From the cell containing the given text, extract its center point as [X, Y] coordinate. 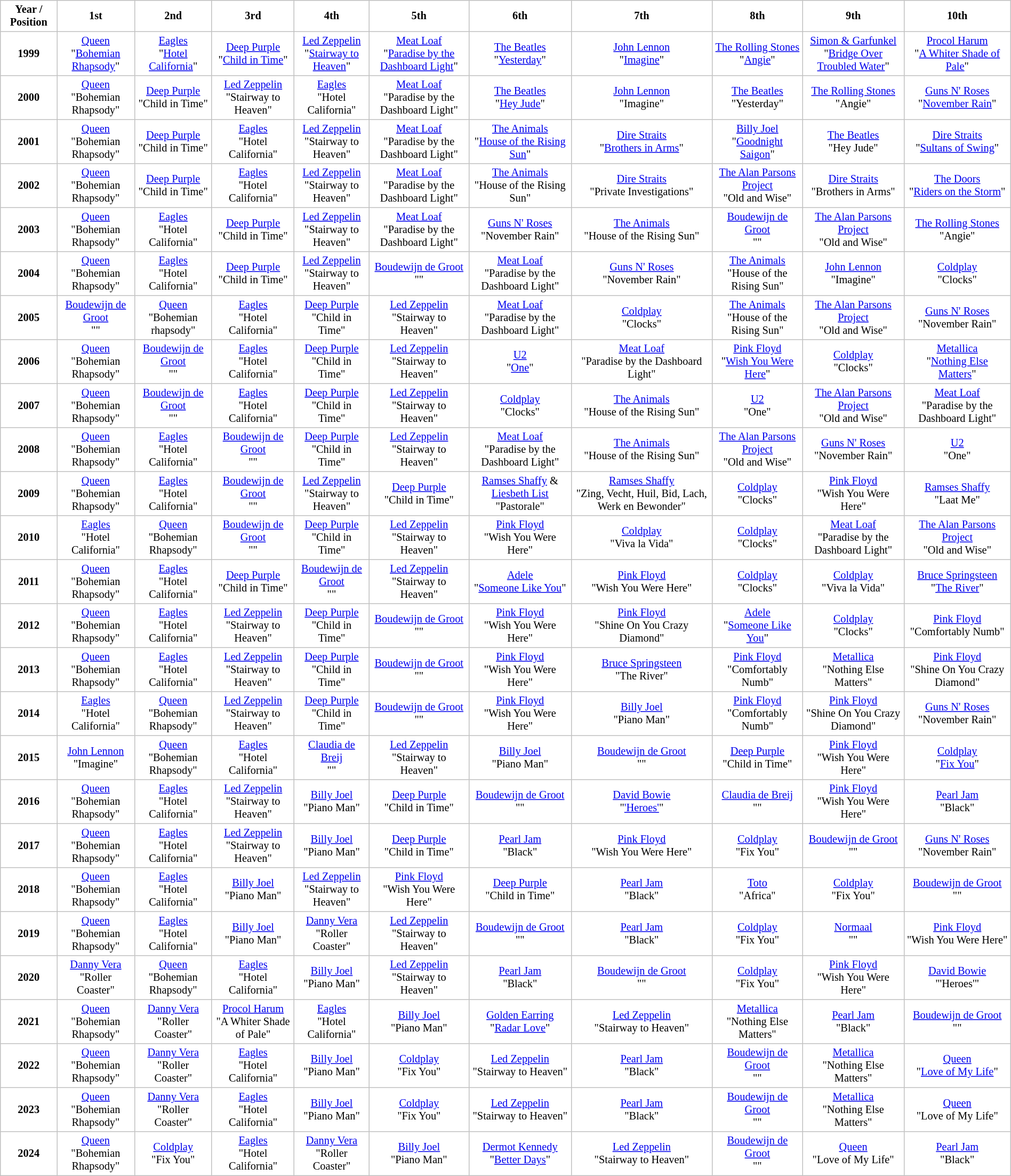
2000 [29, 97]
2008 [29, 449]
2009 [29, 493]
Normaal "" [853, 933]
9th [853, 15]
2003 [29, 229]
2002 [29, 185]
2012 [29, 625]
Year / Position [29, 15]
5th [419, 15]
Dermot Kennedy"Better Days" [520, 1153]
Queen"Bohemian rhapsody" [173, 317]
10th [957, 15]
2022 [29, 1065]
Toto"Africa" [758, 889]
2017 [29, 845]
Simon & Garfunkel"Bridge Over Troubled Water" [853, 53]
2014 [29, 713]
2nd [173, 15]
Golden Earring"Radar Love" [520, 1021]
2021 [29, 1021]
2010 [29, 537]
2018 [29, 889]
2013 [29, 669]
The Doors"Riders on the Storm" [957, 185]
2006 [29, 361]
6th [520, 15]
Dire Straits"Sultans of Swing" [957, 141]
2005 [29, 317]
3rd [253, 15]
1st [96, 15]
Ramses Shaffy"Laat Me" [957, 493]
2011 [29, 581]
Ramses Shaffy & Liesbeth List"Pastorale" [520, 493]
1999 [29, 53]
2016 [29, 801]
2024 [29, 1153]
Ramses Shaffy"Zing, Vecht, Huil, Bid, Lach, Werk en Bewonder" [642, 493]
2020 [29, 977]
Dire Straits"Private Investigations" [642, 185]
2015 [29, 757]
2023 [29, 1109]
8th [758, 15]
4th [332, 15]
2004 [29, 273]
2007 [29, 405]
2019 [29, 933]
7th [642, 15]
2001 [29, 141]
Billy Joel"Goodnight Saigon" [758, 141]
